Pinpoint the cell where the given text exists, returning its [x, y] midpoint coordinate. 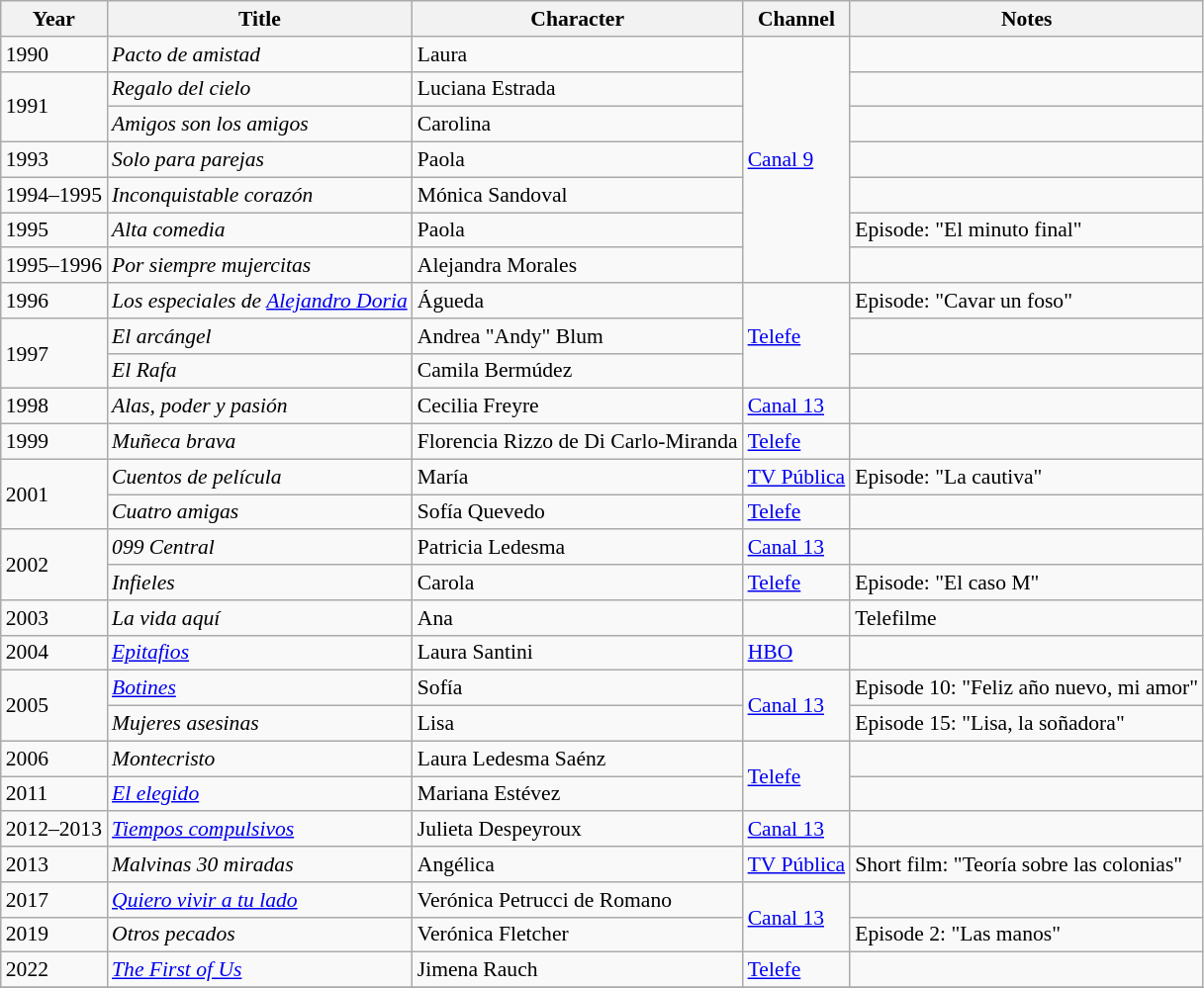
2013 [53, 864]
Title [259, 19]
Por siempre mujercitas [259, 266]
Águeda [578, 301]
Year [53, 19]
Character [578, 19]
Florencia Rizzo de Di Carlo-Miranda [578, 442]
Cuentos de película [259, 477]
099 Central [259, 548]
Los especiales de Alejandro Doria [259, 301]
2002 [53, 566]
2004 [53, 653]
Sofía [578, 688]
2012–2013 [53, 830]
2022 [53, 970]
1998 [53, 406]
Mariana Estévez [578, 794]
2005 [53, 706]
Laura Santini [578, 653]
Verónica Fletcher [578, 935]
Regalo del cielo [259, 89]
Episode 15: "Lisa, la soñadora" [1027, 724]
Solo para parejas [259, 160]
Mónica Sandoval [578, 195]
Carola [578, 583]
Verónica Petrucci de Romano [578, 900]
Muñeca brava [259, 442]
El arcángel [259, 336]
Notes [1027, 19]
Camila Bermúdez [578, 371]
Ana [578, 618]
Angélica [578, 864]
1995–1996 [53, 266]
Episode: "El caso M" [1027, 583]
Episode: "Cavar un foso" [1027, 301]
Patricia Ledesma [578, 548]
Mujeres asesinas [259, 724]
Episode: "La cautiva" [1027, 477]
Short film: "Teoría sobre las colonias" [1027, 864]
1993 [53, 160]
Infieles [259, 583]
Episode 10: "Feliz año nuevo, mi amor" [1027, 688]
Laura [578, 54]
El Rafa [259, 371]
The First of Us [259, 970]
Cuatro amigas [259, 512]
Laura Ledesma Saénz [578, 759]
2003 [53, 618]
El elegido [259, 794]
Telefilme [1027, 618]
1991 [53, 107]
Epitafios [259, 653]
2011 [53, 794]
Canal 9 [797, 160]
2001 [53, 494]
Alejandra Morales [578, 266]
2019 [53, 935]
HBO [797, 653]
Pacto de amistad [259, 54]
1997 [53, 354]
Otros pecados [259, 935]
Channel [797, 19]
1999 [53, 442]
Episode 2: "Las manos" [1027, 935]
Alta comedia [259, 230]
1994–1995 [53, 195]
Lisa [578, 724]
Julieta Despeyroux [578, 830]
Malvinas 30 miradas [259, 864]
1996 [53, 301]
Alas, poder y pasión [259, 406]
1990 [53, 54]
María [578, 477]
Cecilia Freyre [578, 406]
Jimena Rauch [578, 970]
2006 [53, 759]
Luciana Estrada [578, 89]
Quiero vivir a tu lado [259, 900]
Sofía Quevedo [578, 512]
Carolina [578, 125]
Amigos son los amigos [259, 125]
Inconquistable corazón [259, 195]
1995 [53, 230]
Montecristo [259, 759]
2017 [53, 900]
La vida aquí [259, 618]
Botines [259, 688]
Andrea "Andy" Blum [578, 336]
Episode: "El minuto final" [1027, 230]
Tiempos compulsivos [259, 830]
